Provide the [x, y] coordinate of the cell's center where the given text is located.  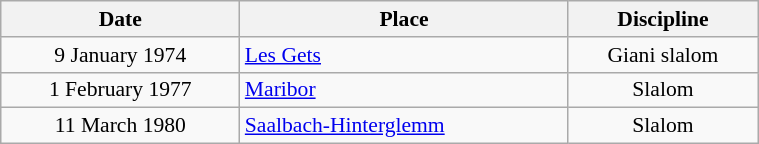
Saalbach-Hinterglemm [404, 126]
9 January 1974 [120, 55]
Maribor [404, 90]
Date [120, 19]
1 February 1977 [120, 90]
Les Gets [404, 55]
Giani slalom [662, 55]
Discipline [662, 19]
Place [404, 19]
11 March 1980 [120, 126]
